Locate the cell with the specified text and output its [X, Y] center coordinate. 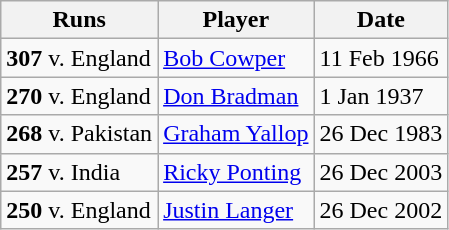
Don Bradman [236, 96]
250 v. England [80, 210]
11 Feb 1966 [381, 58]
Graham Yallop [236, 134]
270 v. England [80, 96]
Justin Langer [236, 210]
26 Dec 2003 [381, 172]
26 Dec 2002 [381, 210]
268 v. Pakistan [80, 134]
257 v. India [80, 172]
Bob Cowper [236, 58]
1 Jan 1937 [381, 96]
Ricky Ponting [236, 172]
Date [381, 20]
Player [236, 20]
307 v. England [80, 58]
26 Dec 1983 [381, 134]
Runs [80, 20]
